Provide the (x, y) coordinate of the cell's center where the given text is located.  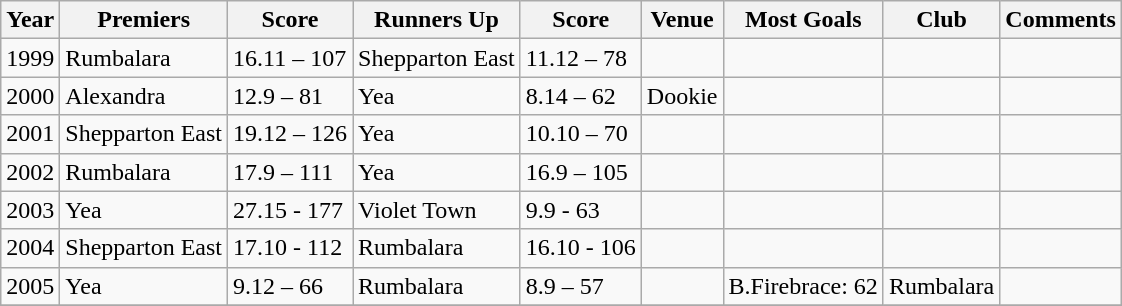
Year (30, 20)
8.14 – 62 (580, 96)
2001 (30, 134)
2005 (30, 286)
16.10 - 106 (580, 248)
1999 (30, 58)
Violet Town (437, 210)
2000 (30, 96)
16.9 – 105 (580, 172)
9.12 – 66 (290, 286)
17.9 – 111 (290, 172)
19.12 – 126 (290, 134)
Runners Up (437, 20)
Premiers (144, 20)
16.11 – 107 (290, 58)
2004 (30, 248)
12.9 – 81 (290, 96)
8.9 – 57 (580, 286)
2003 (30, 210)
17.10 - 112 (290, 248)
27.15 - 177 (290, 210)
Dookie (682, 96)
11.12 – 78 (580, 58)
B.Firebrace: 62 (803, 286)
2002 (30, 172)
Comments (1061, 20)
9.9 - 63 (580, 210)
Most Goals (803, 20)
Alexandra (144, 96)
Venue (682, 20)
Club (941, 20)
10.10 – 70 (580, 134)
